Extract the [x, y] coordinate from the center of the cell holding the provided text.  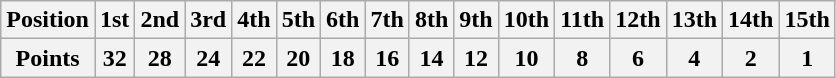
12th [638, 20]
10th [526, 20]
5th [298, 20]
24 [208, 58]
4 [694, 58]
2 [751, 58]
8 [582, 58]
8th [431, 20]
14 [431, 58]
3rd [208, 20]
14th [751, 20]
10 [526, 58]
28 [160, 58]
13th [694, 20]
20 [298, 58]
Position [48, 20]
Points [48, 58]
11th [582, 20]
2nd [160, 20]
1 [807, 58]
16 [387, 58]
7th [387, 20]
18 [343, 58]
12 [476, 58]
15th [807, 20]
22 [254, 58]
1st [114, 20]
32 [114, 58]
4th [254, 20]
9th [476, 20]
6th [343, 20]
6 [638, 58]
